Output the [x, y] coordinate of the center of the cell containing the given text.  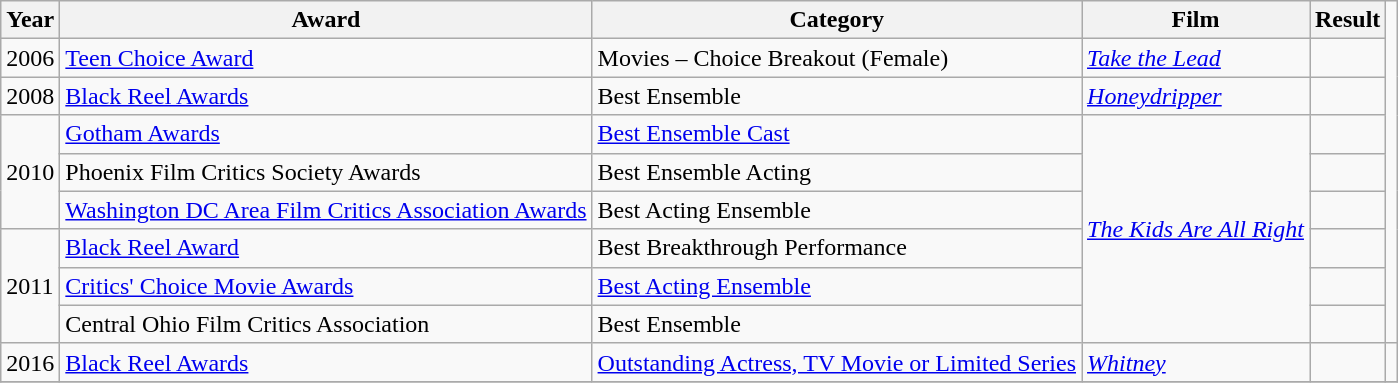
Black Reel Award [326, 248]
Best Ensemble Cast [836, 134]
Best Ensemble Acting [836, 172]
2006 [30, 58]
Gotham Awards [326, 134]
Outstanding Actress, TV Movie or Limited Series [836, 362]
Critics' Choice Movie Awards [326, 286]
Year [30, 20]
Award [326, 20]
Whitney [1196, 362]
Take the Lead [1196, 58]
Film [1196, 20]
2016 [30, 362]
Honeydripper [1196, 96]
Central Ohio Film Critics Association [326, 324]
The Kids Are All Right [1196, 229]
2008 [30, 96]
Category [836, 20]
Phoenix Film Critics Society Awards [326, 172]
Movies – Choice Breakout (Female) [836, 58]
2011 [30, 286]
Best Breakthrough Performance [836, 248]
Washington DC Area Film Critics Association Awards [326, 210]
2010 [30, 172]
Result [1348, 20]
Teen Choice Award [326, 58]
